Find where the given text appears and provide that cell's center as [X, Y] coordinate. 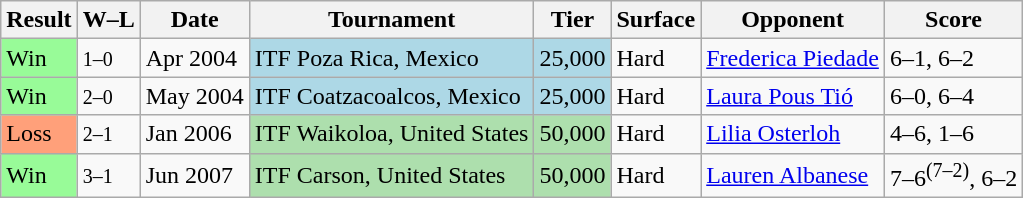
Date [194, 20]
W–L [108, 20]
Frederica Piedade [793, 58]
Result [39, 20]
1–0 [108, 58]
Score [953, 20]
ITF Waikoloa, United States [392, 134]
Lauren Albanese [793, 176]
Opponent [793, 20]
2–0 [108, 96]
Jun 2007 [194, 176]
Tier [572, 20]
3–1 [108, 176]
Jan 2006 [194, 134]
2–1 [108, 134]
May 2004 [194, 96]
Loss [39, 134]
6–1, 6–2 [953, 58]
Apr 2004 [194, 58]
Lilia Osterloh [793, 134]
7–6(7–2), 6–2 [953, 176]
Tournament [392, 20]
ITF Carson, United States [392, 176]
Laura Pous Tió [793, 96]
6–0, 6–4 [953, 96]
4–6, 1–6 [953, 134]
ITF Poza Rica, Mexico [392, 58]
ITF Coatzacoalcos, Mexico [392, 96]
Surface [656, 20]
